Return the [X, Y] coordinate for the center point of the cell that contains the specified text.  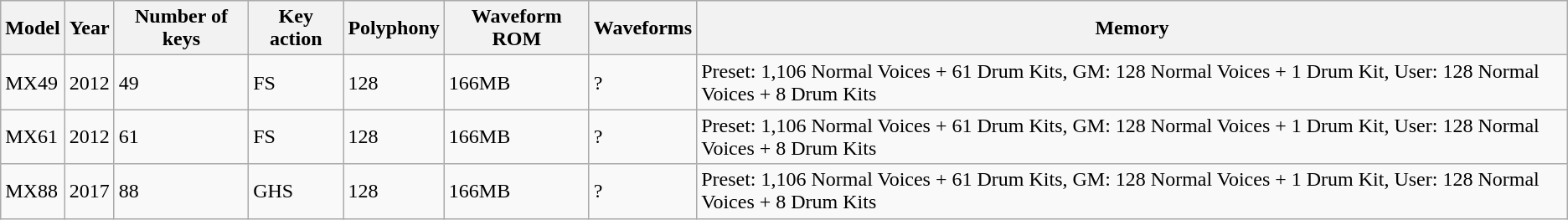
61 [181, 137]
Year [89, 28]
MX61 [33, 137]
Waveforms [642, 28]
88 [181, 191]
49 [181, 82]
Polyphony [394, 28]
Model [33, 28]
MX49 [33, 82]
Number of keys [181, 28]
Memory [1132, 28]
MX88 [33, 191]
Key action [297, 28]
2017 [89, 191]
GHS [297, 191]
Waveform ROM [516, 28]
